Detect which cell encompasses the target text, then output its (x, y) center coordinate. 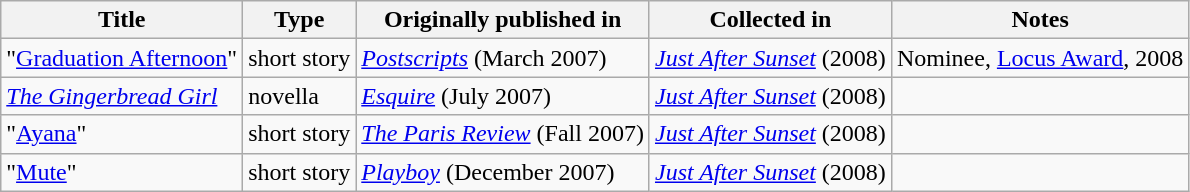
Originally published in (503, 20)
Esquire (July 2007) (503, 96)
"Ayana" (122, 134)
Playboy (December 2007) (503, 172)
The Gingerbread Girl (122, 96)
Nominee, Locus Award, 2008 (1040, 58)
novella (300, 96)
The Paris Review (Fall 2007) (503, 134)
"Mute" (122, 172)
Collected in (770, 20)
Postscripts (March 2007) (503, 58)
Title (122, 20)
Type (300, 20)
Notes (1040, 20)
"Graduation Afternoon" (122, 58)
